Identify which cell holds the provided text, then report its [x, y] central coordinate. 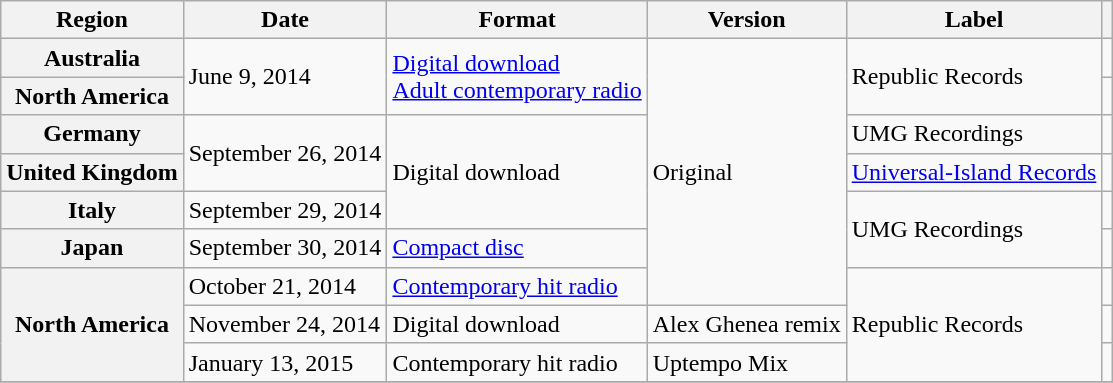
September 29, 2014 [285, 210]
Uptempo Mix [746, 362]
Alex Ghenea remix [746, 324]
Label [974, 20]
United Kingdom [92, 172]
Australia [92, 58]
September 30, 2014 [285, 248]
Germany [92, 134]
November 24, 2014 [285, 324]
Digital downloadAdult contemporary radio [517, 77]
Date [285, 20]
October 21, 2014 [285, 286]
Format [517, 20]
Universal-Island Records [974, 172]
Original [746, 172]
Region [92, 20]
Italy [92, 210]
June 9, 2014 [285, 77]
Japan [92, 248]
Compact disc [517, 248]
September 26, 2014 [285, 153]
Version [746, 20]
January 13, 2015 [285, 362]
